Provide the [x, y] coordinate of the cell's center where the given text is located.  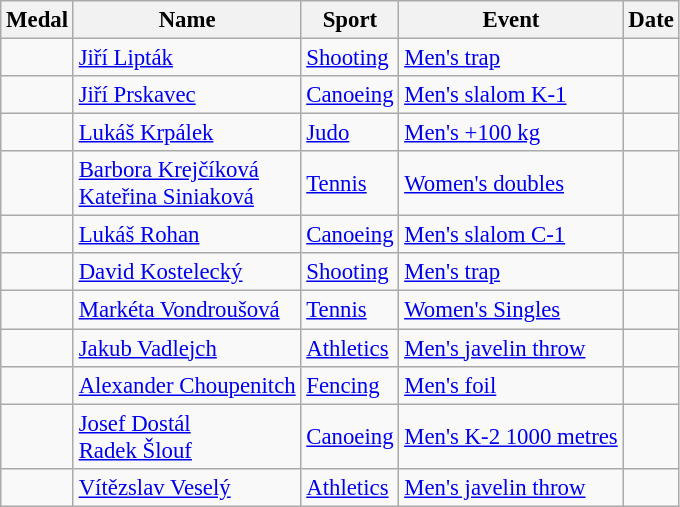
Women's Singles [511, 310]
Women's doubles [511, 184]
Medal [38, 20]
Lukáš Krpálek [187, 133]
Name [187, 20]
Men's +100 kg [511, 133]
David Kostelecký [187, 273]
Men's K-2 1000 metres [511, 436]
Jiří Lipták [187, 58]
Markéta Vondroušová [187, 310]
Josef DostálRadek Šlouf [187, 436]
Lukáš Rohan [187, 235]
Vítězslav Veselý [187, 487]
Men's slalom C-1 [511, 235]
Fencing [350, 385]
Jiří Prskavec [187, 95]
Barbora KrejčíkováKateřina Siniaková [187, 184]
Judo [350, 133]
Event [511, 20]
Men's slalom K-1 [511, 95]
Sport [350, 20]
Date [651, 20]
Jakub Vadlejch [187, 348]
Alexander Choupenitch [187, 385]
Men's foil [511, 385]
